Locate the cell with the specified text and output its (x, y) center coordinate. 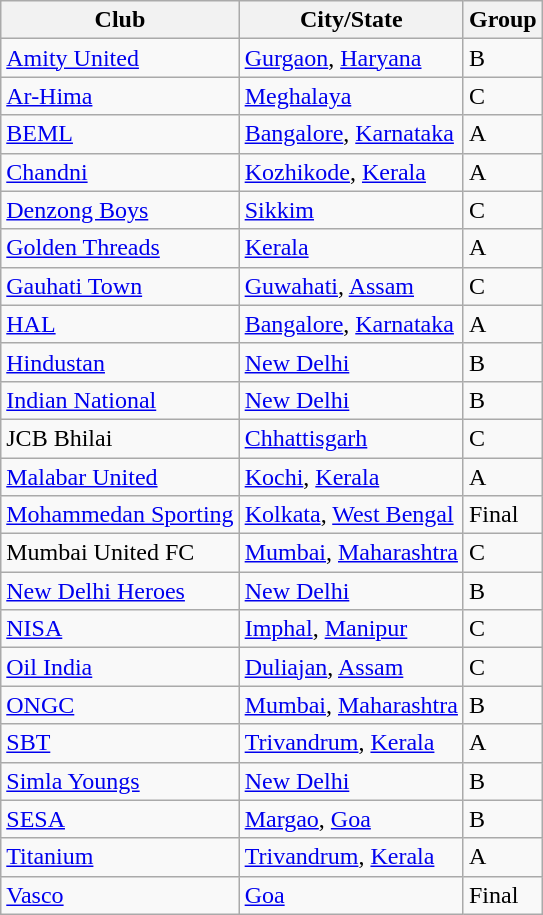
Titanium (120, 857)
Golden Threads (120, 248)
Ar-Hima (120, 96)
Goa (351, 895)
New Delhi Heroes (120, 591)
HAL (120, 324)
Vasco (120, 895)
Denzong Boys (120, 210)
NISA (120, 629)
Gauhati Town (120, 286)
Sikkim (351, 210)
Club (120, 20)
Kozhikode, Kerala (351, 172)
Meghalaya (351, 96)
Indian National (120, 400)
Chandni (120, 172)
Kochi, Kerala (351, 477)
Mumbai United FC (120, 553)
Imphal, Manipur (351, 629)
ONGC (120, 705)
SBT (120, 743)
Chhattisgarh (351, 438)
Mohammedan Sporting (120, 515)
Margao, Goa (351, 819)
Duliajan, Assam (351, 667)
SESA (120, 819)
Oil India (120, 667)
Gurgaon, Haryana (351, 58)
Amity United (120, 58)
Group (502, 20)
Simla Youngs (120, 781)
Hindustan (120, 362)
Malabar United (120, 477)
Kolkata, West Bengal (351, 515)
Guwahati, Assam (351, 286)
City/State (351, 20)
JCB Bhilai (120, 438)
Kerala (351, 248)
BEML (120, 134)
